Find where the given text appears and provide that cell's center as (x, y) coordinate. 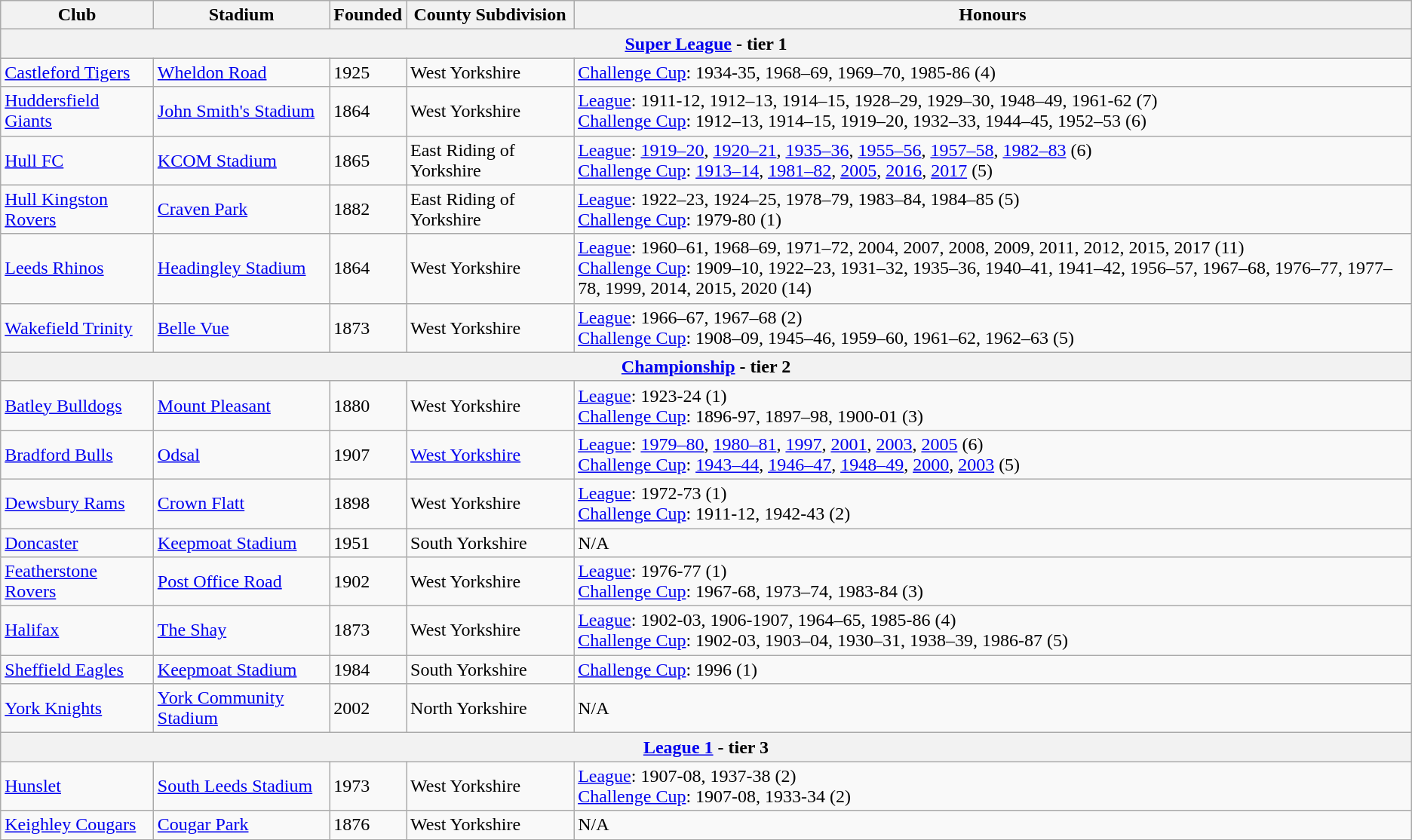
1907 (368, 454)
League: 1911-12, 1912–13, 1914–15, 1928–29, 1929–30, 1948–49, 1961-62 (7)Challenge Cup: 1912–13, 1914–15, 1919–20, 1932–33, 1944–45, 1952–53 (6) (993, 112)
League: 1923-24 (1)Challenge Cup: 1896-97, 1897–98, 1900-01 (3) (993, 406)
Doncaster (77, 542)
Huddersfield Giants (77, 112)
Featherstone Rovers (77, 582)
1902 (368, 582)
Championship - tier 2 (706, 366)
Hull FC (77, 160)
KCOM Stadium (241, 160)
Hull Kingston Rovers (77, 210)
Craven Park (241, 210)
League: 1976-77 (1)Challenge Cup: 1967-68, 1973–74, 1983-84 (3) (993, 582)
Challenge Cup: 1996 (1) (993, 670)
1925 (368, 72)
League: 1966–67, 1967–68 (2)Challenge Cup: 1908–09, 1945–46, 1959–60, 1961–62, 1962–63 (5) (993, 327)
Post Office Road (241, 582)
Belle Vue (241, 327)
League 1 - tier 3 (706, 747)
2002 (368, 709)
1882 (368, 210)
1898 (368, 504)
York Knights (77, 709)
Mount Pleasant (241, 406)
Crown Flatt (241, 504)
1973 (368, 786)
Challenge Cup: 1934-35, 1968–69, 1969–70, 1985-86 (4) (993, 72)
John Smith's Stadium (241, 112)
The Shay (241, 630)
North Yorkshire (490, 709)
Castleford Tigers (77, 72)
South Leeds Stadium (241, 786)
Odsal (241, 454)
League: 1907-08, 1937-38 (2)Challenge Cup: 1907-08, 1933-34 (2) (993, 786)
Honours (993, 15)
Dewsbury Rams (77, 504)
Wheldon Road (241, 72)
Halifax (77, 630)
Wakefield Trinity (77, 327)
League: 1919–20, 1920–21, 1935–36, 1955–56, 1957–58, 1982–83 (6)Challenge Cup: 1913–14, 1981–82, 2005, 2016, 2017 (5) (993, 160)
Bradford Bulls (77, 454)
Stadium (241, 15)
Keighley Cougars (77, 825)
League: 1902-03, 1906-1907, 1964–65, 1985-86 (4)Challenge Cup: 1902-03, 1903–04, 1930–31, 1938–39, 1986-87 (5) (993, 630)
Sheffield Eagles (77, 670)
League: 1972-73 (1)Challenge Cup: 1911-12, 1942-43 (2) (993, 504)
League: 1979–80, 1980–81, 1997, 2001, 2003, 2005 (6)Challenge Cup: 1943–44, 1946–47, 1948–49, 2000, 2003 (5) (993, 454)
1880 (368, 406)
1951 (368, 542)
Leeds Rhinos (77, 268)
York Community Stadium (241, 709)
Headingley Stadium (241, 268)
Super League - tier 1 (706, 44)
1984 (368, 670)
League: 1922–23, 1924–25, 1978–79, 1983–84, 1984–85 (5)Challenge Cup: 1979-80 (1) (993, 210)
1876 (368, 825)
Club (77, 15)
Founded (368, 15)
Hunslet (77, 786)
1865 (368, 160)
County Subdivision (490, 15)
Batley Bulldogs (77, 406)
Cougar Park (241, 825)
